Find where the given text appears and provide that cell's center as [X, Y] coordinate. 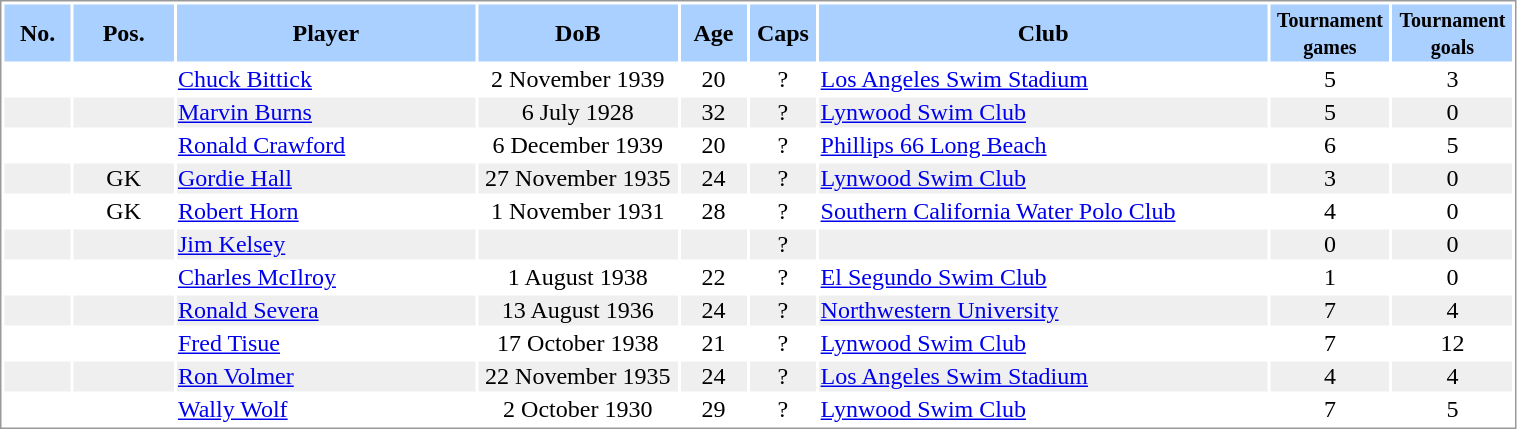
Gordie Hall [326, 179]
12 [1453, 343]
Tournamentgoals [1453, 32]
1 August 1938 [578, 277]
17 October 1938 [578, 343]
Player [326, 32]
32 [713, 113]
Age [713, 32]
Southern California Water Polo Club [1043, 211]
2 November 1939 [578, 79]
2 October 1930 [578, 409]
Ronald Severa [326, 311]
Marvin Burns [326, 113]
DoB [578, 32]
1 November 1931 [578, 211]
Ron Volmer [326, 377]
29 [713, 409]
1 [1330, 277]
Tournamentgames [1330, 32]
Caps [783, 32]
6 [1330, 145]
Ronald Crawford [326, 145]
Club [1043, 32]
Wally Wolf [326, 409]
Fred Tisue [326, 343]
Chuck Bittick [326, 79]
27 November 1935 [578, 179]
6 December 1939 [578, 145]
Robert Horn [326, 211]
El Segundo Swim Club [1043, 277]
No. [37, 32]
22 November 1935 [578, 377]
13 August 1936 [578, 311]
28 [713, 211]
Charles McIlroy [326, 277]
22 [713, 277]
Phillips 66 Long Beach [1043, 145]
Pos. [124, 32]
Jim Kelsey [326, 245]
6 July 1928 [578, 113]
21 [713, 343]
Northwestern University [1043, 311]
